Extract the (X, Y) coordinate from the center of the cell holding the provided text.  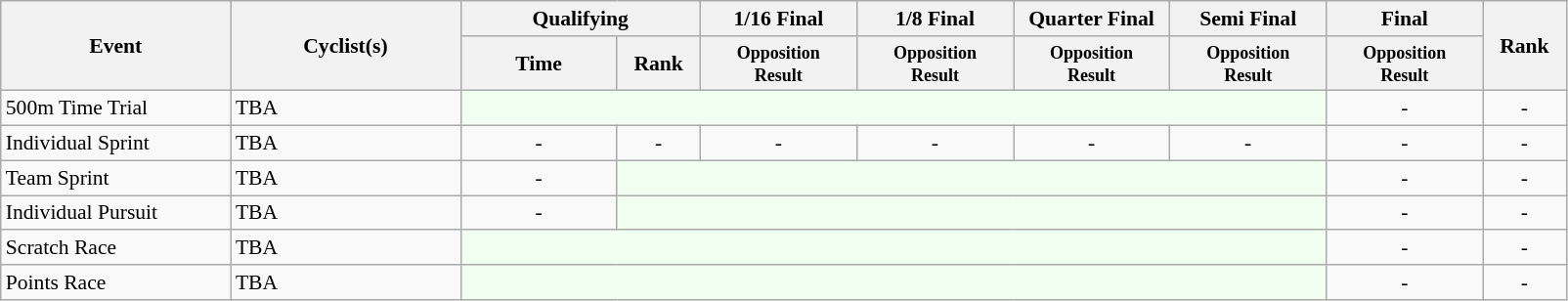
Time (539, 64)
1/16 Final (778, 19)
Cyclist(s) (346, 46)
1/8 Final (935, 19)
Semi Final (1248, 19)
Individual Pursuit (115, 213)
Event (115, 46)
Final (1405, 19)
Team Sprint (115, 178)
Scratch Race (115, 248)
Points Race (115, 282)
Quarter Final (1091, 19)
Qualifying (581, 19)
500m Time Trial (115, 108)
Individual Sprint (115, 144)
